Identify which cell holds the provided text, then report its (X, Y) central coordinate. 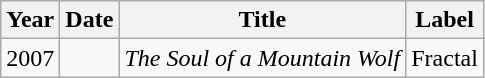
Date (90, 20)
Fractal (445, 58)
Year (30, 20)
Title (262, 20)
Label (445, 20)
2007 (30, 58)
The Soul of a Mountain Wolf (262, 58)
